Output the (x, y) coordinate of the center of the cell containing the given text.  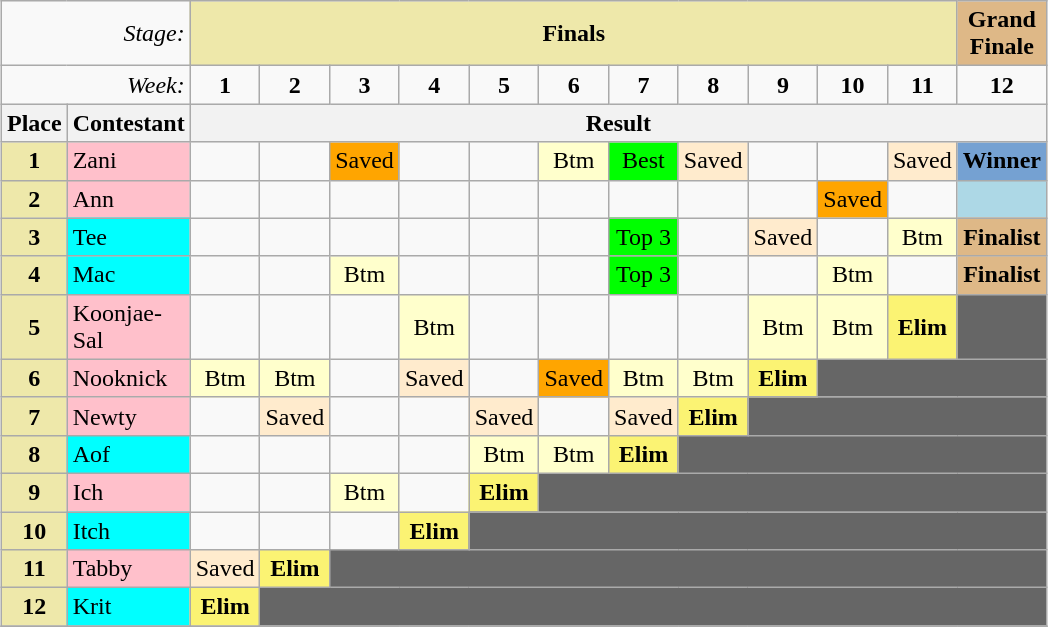
Ann (128, 199)
Zani (128, 161)
Itch (128, 531)
Contestant (128, 123)
Stage: (96, 34)
Week: (96, 85)
Koonjae-Sal (128, 326)
Krit (128, 607)
Place (34, 123)
Winner (1002, 161)
Finals (574, 34)
Tee (128, 237)
Aof (128, 454)
Best (644, 161)
Nooknick (128, 378)
Tabby (128, 569)
Grand Finale (1002, 34)
Mac (128, 275)
Newty (128, 416)
Ich (128, 492)
Result (618, 123)
